Find where the given text appears and provide that cell's center as (x, y) coordinate. 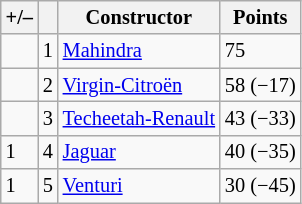
Points (260, 17)
58 (−17) (260, 85)
30 (−45) (260, 186)
4 (48, 152)
Jaguar (139, 152)
Techeetah-Renault (139, 118)
3 (48, 118)
Venturi (139, 186)
75 (260, 51)
40 (−35) (260, 152)
Mahindra (139, 51)
2 (48, 85)
Virgin-Citroën (139, 85)
+/– (20, 17)
5 (48, 186)
Constructor (139, 17)
43 (−33) (260, 118)
